For the text-containing cell, return its midpoint in (x, y) coordinate format. 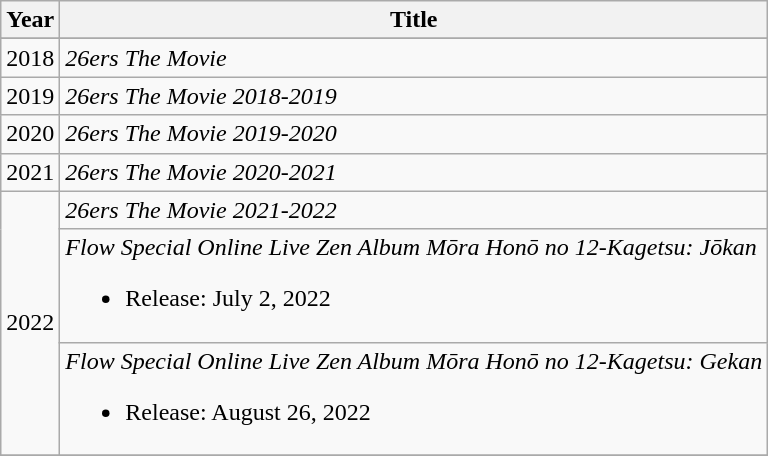
26ers The Movie (414, 58)
2019 (30, 96)
Flow Special Online Live Zen Album Mōra Honō no 12-Kagetsu: GekanRelease: August 26, 2022 (414, 398)
26ers The Movie 2018-2019 (414, 96)
2018 (30, 58)
Year (30, 20)
Flow Special Online Live Zen Album Mōra Honō no 12-Kagetsu: JōkanRelease: July 2, 2022 (414, 286)
2020 (30, 134)
Title (414, 20)
26ers The Movie 2020-2021 (414, 172)
26ers The Movie 2019-2020 (414, 134)
26ers The Movie 2021-2022 (414, 210)
2022 (30, 323)
2021 (30, 172)
